For the text-containing cell, return its midpoint in (X, Y) coordinate format. 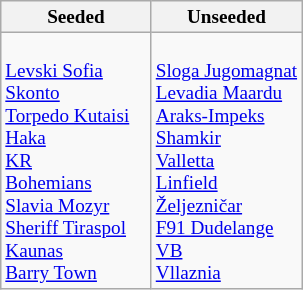
Seeded (76, 17)
Sloga Jugomagnat Levadia Maardu Araks-Impeks Shamkir Valletta Linfield Željezničar F91 Dudelange VB Vllaznia (226, 160)
Unseeded (226, 17)
Levski Sofia Skonto Torpedo Kutaisi Haka KR Bohemians Slavia Mozyr Sheriff Tiraspol Kaunas Barry Town (76, 160)
